Identify which cell holds the provided text, then report its [X, Y] central coordinate. 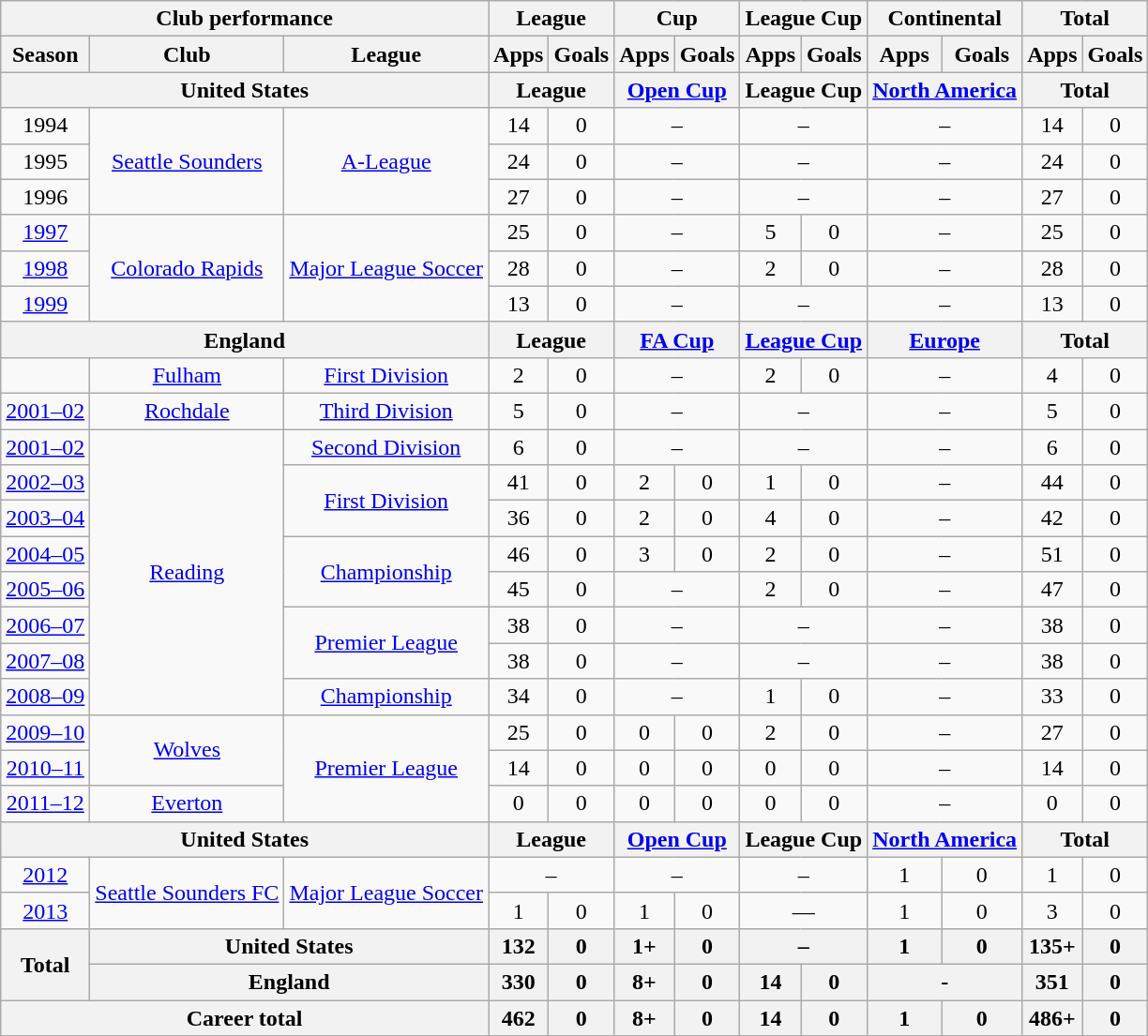
2011–12 [45, 803]
Cup [677, 19]
Europe [945, 339]
Third Division [386, 411]
33 [1052, 697]
Colorado Rapids [188, 268]
2010–11 [45, 768]
Reading [188, 572]
2006–07 [45, 625]
135+ [1052, 946]
Second Division [386, 447]
1996 [45, 197]
Seattle Sounders FC [188, 893]
Fulham [188, 375]
2004–05 [45, 554]
FA Cup [677, 339]
2009–10 [45, 732]
1995 [45, 161]
1994 [45, 126]
A-League [386, 161]
47 [1052, 590]
1999 [45, 304]
Rochdale [188, 411]
462 [519, 1017]
- [945, 982]
Club [188, 54]
Club performance [245, 19]
45 [519, 590]
2007–08 [45, 661]
1+ [644, 946]
2005–06 [45, 590]
Career total [245, 1017]
Continental [945, 19]
132 [519, 946]
2002–03 [45, 483]
1998 [45, 268]
2013 [45, 910]
Wolves [188, 750]
34 [519, 697]
Everton [188, 803]
2008–09 [45, 697]
Seattle Sounders [188, 161]
36 [519, 518]
— [804, 910]
351 [1052, 982]
2012 [45, 875]
330 [519, 982]
2003–04 [45, 518]
486+ [1052, 1017]
42 [1052, 518]
51 [1052, 554]
Season [45, 54]
46 [519, 554]
1997 [45, 233]
41 [519, 483]
44 [1052, 483]
